Identify which cell holds the provided text, then report its (x, y) central coordinate. 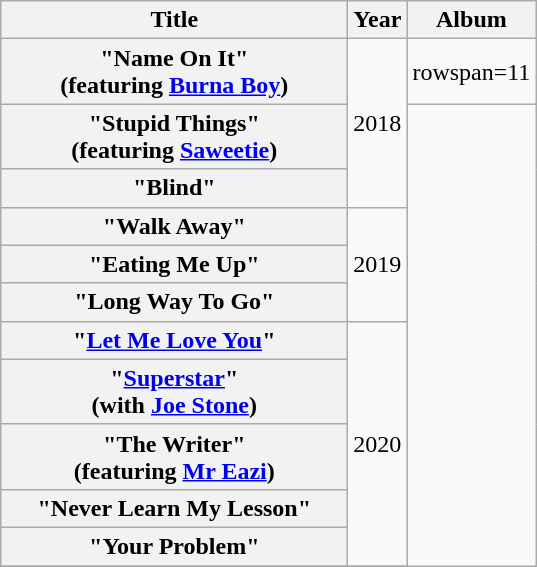
2019 (378, 264)
"Name On It" (featuring Burna Boy) (174, 72)
"Let Me Love You" (174, 340)
Title (174, 20)
Album (472, 20)
rowspan=11 (472, 72)
Year (378, 20)
"Your Problem" (174, 546)
"Walk Away" (174, 226)
"Superstar" (with Joe Stone) (174, 392)
"Blind" (174, 188)
"Stupid Things" (featuring Saweetie) (174, 136)
"Never Learn My Lesson" (174, 508)
"Long Way To Go" (174, 302)
2020 (378, 443)
2018 (378, 123)
"The Writer" (featuring Mr Eazi) (174, 456)
"Eating Me Up" (174, 264)
